Return (X, Y) of the center of cell containing provided text 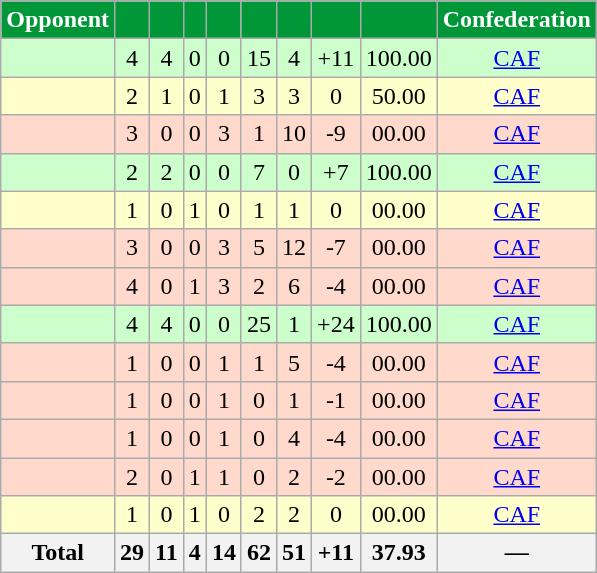
Confederation (516, 20)
11 (167, 553)
14 (224, 553)
12 (294, 248)
-2 (336, 477)
+7 (336, 172)
50.00 (398, 96)
-1 (336, 400)
62 (258, 553)
— (516, 553)
Total (58, 553)
29 (132, 553)
6 (294, 286)
+24 (336, 324)
51 (294, 553)
10 (294, 134)
Opponent (58, 20)
-7 (336, 248)
25 (258, 324)
7 (258, 172)
-9 (336, 134)
37.93 (398, 553)
15 (258, 58)
